Return (X, Y) of the center of cell containing provided text 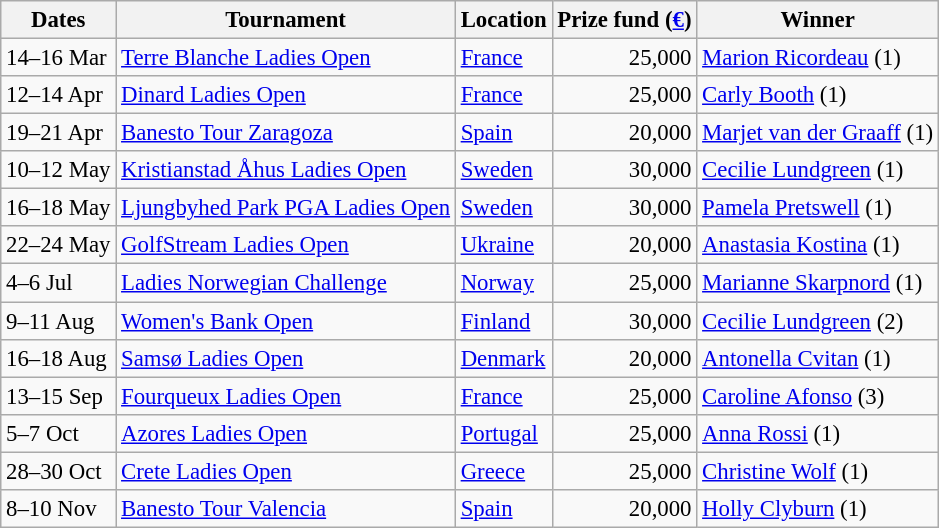
Banesto Tour Zaragoza (286, 133)
Azores Ladies Open (286, 433)
Carly Booth (1) (818, 95)
16–18 Aug (58, 358)
13–15 Sep (58, 396)
Holly Clyburn (1) (818, 509)
12–14 Apr (58, 95)
10–12 May (58, 170)
Finland (504, 321)
GolfStream Ladies Open (286, 245)
Anastasia Kostina (1) (818, 245)
Prize fund (€) (624, 20)
Samsø Ladies Open (286, 358)
Ladies Norwegian Challenge (286, 283)
Fourqueux Ladies Open (286, 396)
Caroline Afonso (3) (818, 396)
4–6 Jul (58, 283)
Kristianstad Åhus Ladies Open (286, 170)
Pamela Pretswell (1) (818, 208)
9–11 Aug (58, 321)
Cecilie Lundgreen (2) (818, 321)
8–10 Nov (58, 509)
Banesto Tour Valencia (286, 509)
Anna Rossi (1) (818, 433)
22–24 May (58, 245)
Marion Ricordeau (1) (818, 58)
16–18 May (58, 208)
Location (504, 20)
Tournament (286, 20)
Marianne Skarpnord (1) (818, 283)
28–30 Oct (58, 471)
Norway (504, 283)
Crete Ladies Open (286, 471)
Ukraine (504, 245)
Denmark (504, 358)
Women's Bank Open (286, 321)
Greece (504, 471)
Ljungbyhed Park PGA Ladies Open (286, 208)
Portugal (504, 433)
Dates (58, 20)
Antonella Cvitan (1) (818, 358)
Cecilie Lundgreen (1) (818, 170)
Terre Blanche Ladies Open (286, 58)
Marjet van der Graaff (1) (818, 133)
19–21 Apr (58, 133)
5–7 Oct (58, 433)
Christine Wolf (1) (818, 471)
Winner (818, 20)
Dinard Ladies Open (286, 95)
14–16 Mar (58, 58)
